For the text-containing cell, return its midpoint in [X, Y] coordinate format. 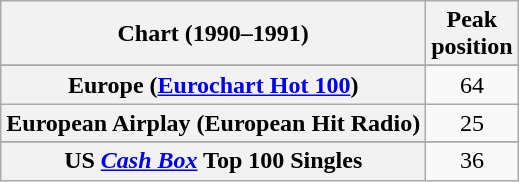
Chart (1990–1991) [214, 34]
36 [472, 161]
European Airplay (European Hit Radio) [214, 123]
Peakposition [472, 34]
25 [472, 123]
US Cash Box Top 100 Singles [214, 161]
64 [472, 85]
Europe (Eurochart Hot 100) [214, 85]
